Find where the given text appears and provide that cell's center as [x, y] coordinate. 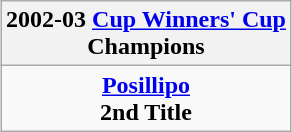
2002-03 Cup Winners' CupChampions [146, 34]
Posillipo2nd Title [146, 98]
